Scan for the cell matching the given text and deliver its (X, Y) coordinate at center. 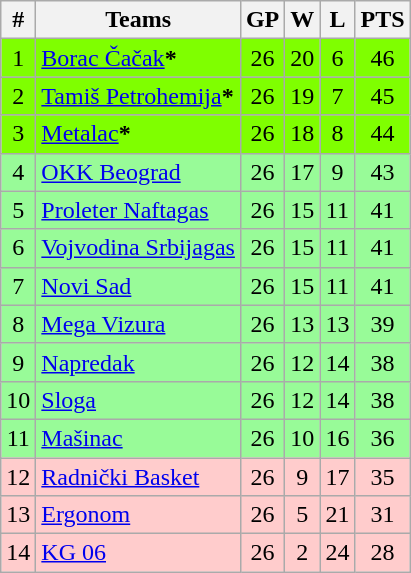
20 (302, 58)
Sloga (138, 400)
Mašinac (138, 438)
OKK Beograd (138, 172)
Vojvodina Srbijagas (138, 248)
1 (18, 58)
44 (382, 134)
46 (382, 58)
24 (338, 553)
Mega Vizura (138, 324)
# (18, 20)
3 (18, 134)
35 (382, 477)
Ergonom (138, 515)
16 (338, 438)
PTS (382, 20)
43 (382, 172)
Novi Sad (138, 286)
18 (302, 134)
31 (382, 515)
W (302, 20)
28 (382, 553)
19 (302, 96)
Proleter Naftagas (138, 210)
4 (18, 172)
L (338, 20)
KG 06 (138, 553)
GP (262, 20)
39 (382, 324)
Borac Čačak* (138, 58)
36 (382, 438)
Teams (138, 20)
Napredak (138, 362)
21 (338, 515)
Radnički Basket (138, 477)
45 (382, 96)
Metalac* (138, 134)
Tamiš Petrohemija* (138, 96)
